Provide the [x, y] coordinate of the cell's center where the given text is located.  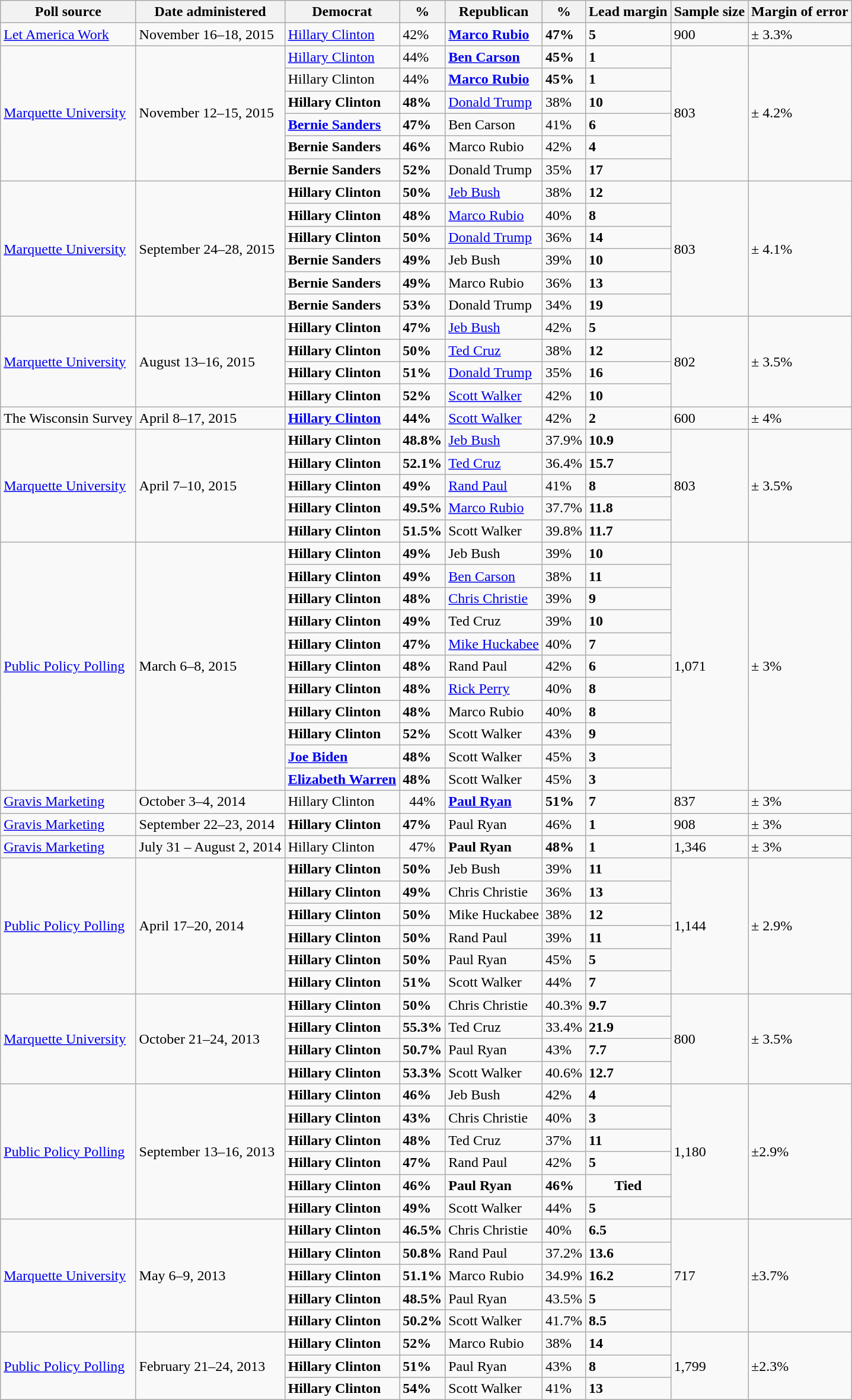
41.7% [563, 1321]
Margin of error [800, 12]
717 [709, 1275]
11.8 [628, 508]
2 [628, 418]
November 12–15, 2015 [210, 113]
September 22–23, 2014 [210, 824]
Lead margin [628, 12]
908 [709, 824]
8.5 [628, 1321]
October 21–24, 2013 [210, 1039]
February 21–24, 2013 [210, 1366]
September 13–16, 2013 [210, 1152]
37% [563, 1140]
53% [422, 305]
6.5 [628, 1230]
37.9% [563, 441]
±2.3% [800, 1366]
± 4% [800, 418]
48.8% [422, 441]
34.9% [563, 1275]
43.5% [563, 1298]
46.5% [422, 1230]
9.7 [628, 1005]
17 [628, 170]
51.1% [422, 1275]
May 6–9, 2013 [210, 1275]
37.2% [563, 1253]
Date administered [210, 12]
March 6–8, 2015 [210, 666]
50.2% [422, 1321]
13.6 [628, 1253]
12.7 [628, 1073]
± 3.3% [800, 34]
11.7 [628, 531]
49.5% [422, 508]
Democrat [342, 12]
July 31 – August 2, 2014 [210, 847]
Sample size [709, 12]
34% [563, 305]
50.8% [422, 1253]
10.9 [628, 441]
October 3–4, 2014 [210, 802]
37.7% [563, 508]
Poll source [68, 12]
Republican [494, 12]
± 2.9% [800, 926]
1,346 [709, 847]
51.5% [422, 531]
36.4% [563, 463]
Tied [628, 1185]
1,799 [709, 1366]
600 [709, 418]
19 [628, 305]
54% [422, 1389]
40.6% [563, 1073]
1,180 [709, 1152]
1,071 [709, 666]
53.3% [422, 1073]
16 [628, 373]
802 [709, 362]
Joe Biden [342, 757]
837 [709, 802]
±2.9% [800, 1152]
50.7% [422, 1050]
September 24–28, 2015 [210, 248]
40.3% [563, 1005]
900 [709, 34]
39.8% [563, 531]
16.2 [628, 1275]
April 7–10, 2015 [210, 486]
800 [709, 1039]
21.9 [628, 1028]
The Wisconsin Survey [68, 418]
November 16–18, 2015 [210, 34]
Elizabeth Warren [342, 779]
± 4.2% [800, 113]
Rick Perry [494, 689]
±3.7% [800, 1275]
April 17–20, 2014 [210, 926]
Let America Work [68, 34]
± 4.1% [800, 248]
48.5% [422, 1298]
33.4% [563, 1028]
55.3% [422, 1028]
15.7 [628, 463]
7.7 [628, 1050]
1,144 [709, 926]
August 13–16, 2015 [210, 362]
April 8–17, 2015 [210, 418]
52.1% [422, 463]
